For the text-containing cell, return its midpoint in (X, Y) coordinate format. 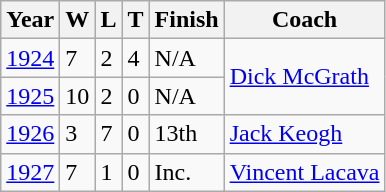
1 (108, 172)
T (136, 20)
10 (78, 96)
1925 (30, 96)
4 (136, 58)
Finish (186, 20)
Inc. (186, 172)
1926 (30, 134)
Coach (304, 20)
3 (78, 134)
Year (30, 20)
1927 (30, 172)
W (78, 20)
Dick McGrath (304, 77)
Vincent Lacava (304, 172)
Jack Keogh (304, 134)
1924 (30, 58)
L (108, 20)
13th (186, 134)
